Provide the (X, Y) coordinate of the cell's center where the given text is located.  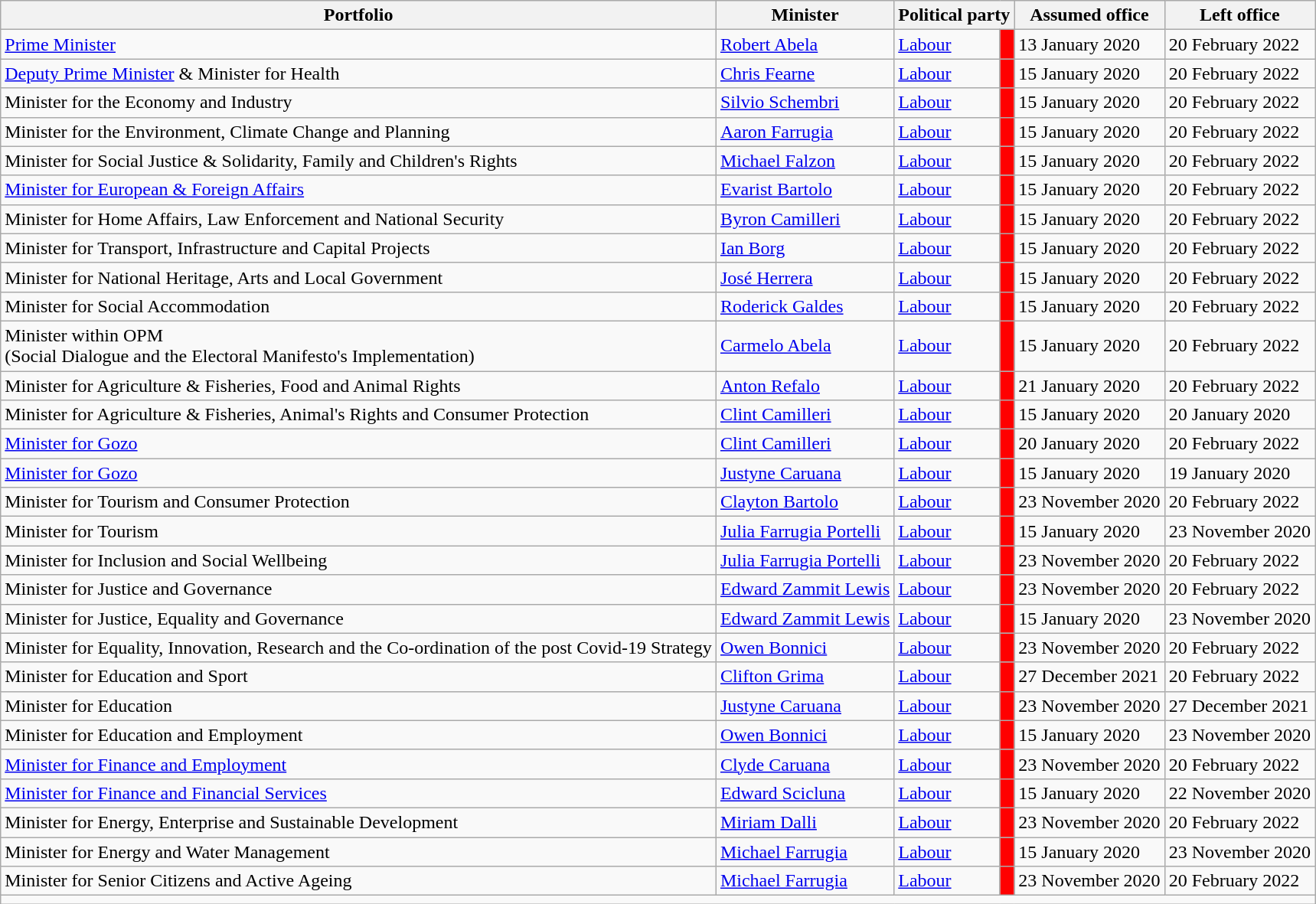
Minister for Tourism and Consumer Protection (358, 502)
Minister for Justice and Governance (358, 589)
Minister for Education (358, 706)
Clayton Bartolo (805, 502)
Assumed office (1089, 15)
Minister for Tourism (358, 531)
Political party (954, 15)
Evarist Bartolo (805, 190)
Minister for Social Accommodation (358, 306)
Minister for Transport, Infrastructure and Capital Projects (358, 248)
21 January 2020 (1089, 385)
Ian Borg (805, 248)
Miriam Dalli (805, 822)
Roderick Galdes (805, 306)
Minister for Finance and Financial Services (358, 793)
Minister within OPM (Social Dialogue and the Electoral Manifesto's Implementation) (358, 346)
Portfolio (358, 15)
Minister for Education and Employment (358, 735)
Minister for Equality, Innovation, Research and the Co-ordination of the post Covid-19 Strategy (358, 648)
Minister for European & Foreign Affairs (358, 190)
Minister for Agriculture & Fisheries, Food and Animal Rights (358, 385)
Minister for Energy and Water Management (358, 852)
Clifton Grima (805, 677)
Anton Refalo (805, 385)
Silvio Schembri (805, 103)
Minister for the Economy and Industry (358, 103)
22 November 2020 (1239, 793)
Minister for Senior Citizens and Active Ageing (358, 881)
Minister for Home Affairs, Law Enforcement and National Security (358, 219)
Minister for Social Justice & Solidarity, Family and Children's Rights (358, 161)
Chris Fearne (805, 73)
Michael Falzon (805, 161)
Edward Scicluna (805, 793)
Deputy Prime Minister & Minister for Health (358, 73)
Minister for Energy, Enterprise and Sustainable Development (358, 822)
Minister (805, 15)
Minister for Justice, Equality and Governance (358, 618)
Minister for Education and Sport (358, 677)
Clyde Caruana (805, 764)
Robert Abela (805, 44)
13 January 2020 (1089, 44)
Minister for Inclusion and Social Wellbeing (358, 560)
José Herrera (805, 277)
Aaron Farrugia (805, 132)
Carmelo Abela (805, 346)
Prime Minister (358, 44)
Left office (1239, 15)
19 January 2020 (1239, 473)
Minister for National Heritage, Arts and Local Government (358, 277)
Minister for Agriculture & Fisheries, Animal's Rights and Consumer Protection (358, 415)
Minister for the Environment, Climate Change and Planning (358, 132)
Byron Camilleri (805, 219)
Minister for Finance and Employment (358, 764)
